Detect which cell encompasses the target text, then output its (x, y) center coordinate. 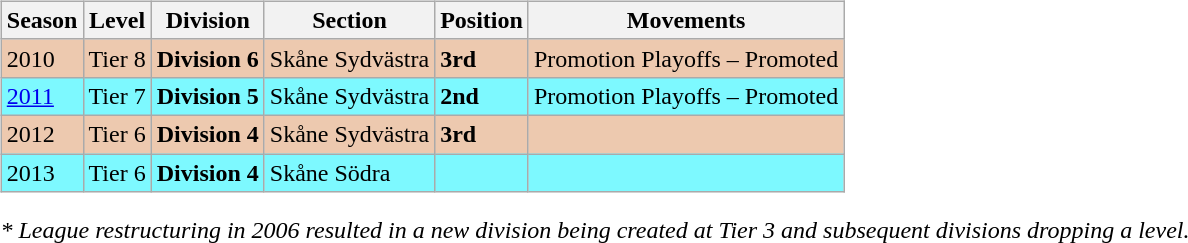
Position (482, 20)
2nd (482, 96)
Skåne Södra (349, 173)
Level (117, 20)
Season (42, 20)
Division 6 (208, 58)
Division (208, 20)
2011 (42, 96)
Tier 7 (117, 96)
Movements (686, 20)
2012 (42, 134)
Section (349, 20)
Division 5 (208, 96)
2013 (42, 173)
Tier 8 (117, 58)
2010 (42, 58)
